Capture the cell that displays the provided text and extract its [X, Y] central coordinate. 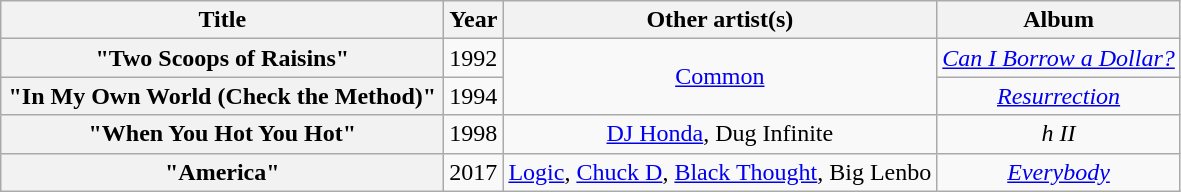
Year [474, 20]
"In My Own World (Check the Method)" [222, 96]
2017 [474, 172]
Can I Borrow a Dollar? [1059, 58]
1992 [474, 58]
Album [1059, 20]
"Two Scoops of Raisins" [222, 58]
1994 [474, 96]
Title [222, 20]
Logic, Chuck D, Black Thought, Big Lenbo [720, 172]
"When You Hot You Hot" [222, 134]
h II [1059, 134]
1998 [474, 134]
Common [720, 77]
Other artist(s) [720, 20]
DJ Honda, Dug Infinite [720, 134]
Resurrection [1059, 96]
"America" [222, 172]
Everybody [1059, 172]
